Return [x, y] of the center of cell containing provided text 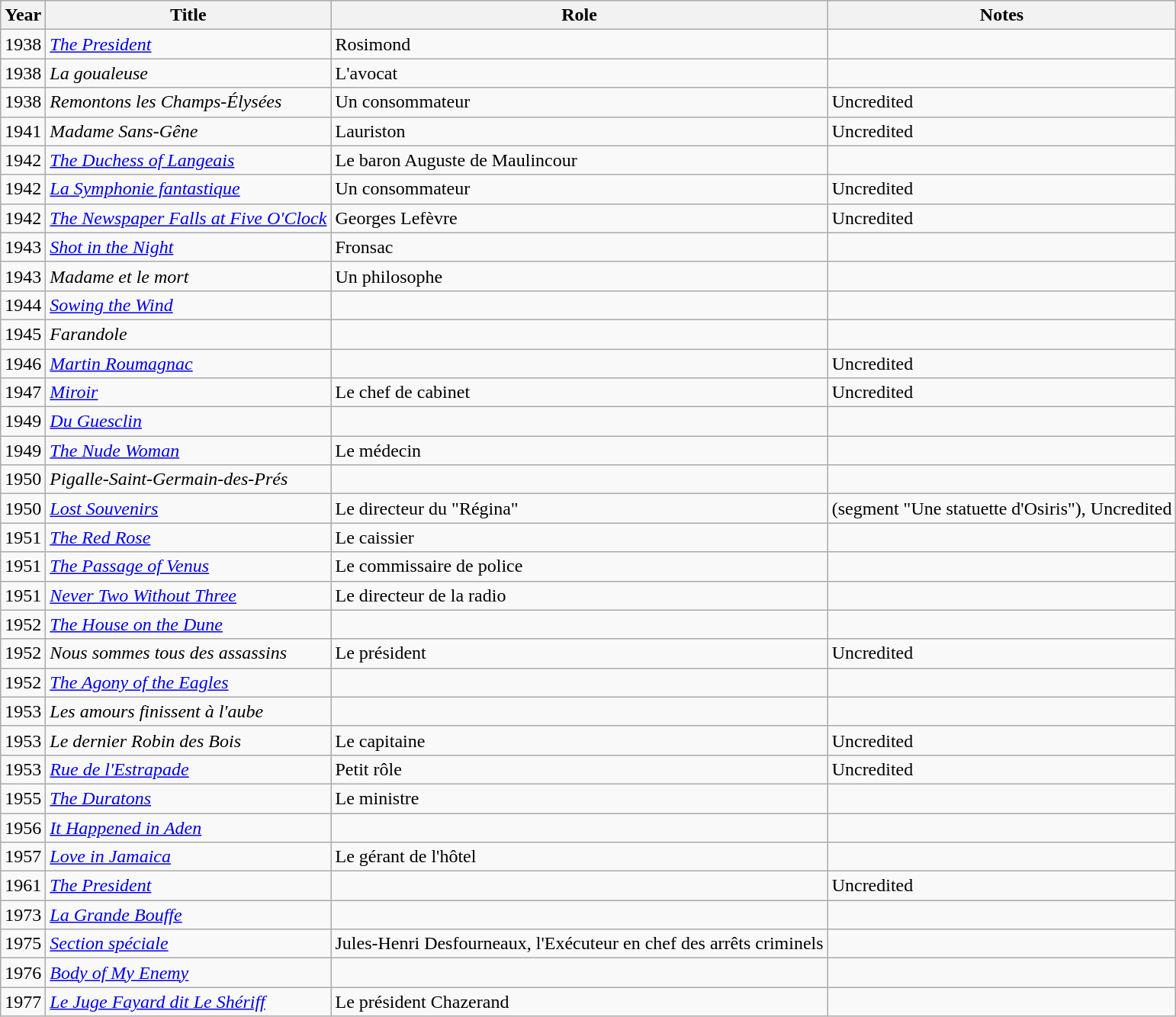
1961 [23, 886]
1975 [23, 944]
Le baron Auguste de Maulincour [580, 160]
Le chef de cabinet [580, 393]
Year [23, 15]
Fronsac [580, 247]
Le directeur du "Régina" [580, 508]
1941 [23, 131]
The Duchess of Langeais [188, 160]
The Newspaper Falls at Five O'Clock [188, 218]
Le directeur de la radio [580, 595]
Shot in the Night [188, 247]
The Red Rose [188, 537]
(segment "Une statuette d'Osiris"), Uncredited [1002, 508]
Madame et le mort [188, 276]
Body of My Enemy [188, 973]
Le médecin [580, 451]
1946 [23, 364]
Notes [1002, 15]
Le dernier Robin des Bois [188, 740]
The Agony of the Eagles [188, 682]
Petit rôle [580, 769]
1955 [23, 798]
Nous sommes tous des assassins [188, 653]
Pigalle-Saint-Germain-des-Prés [188, 480]
Le ministre [580, 798]
Title [188, 15]
L'avocat [580, 73]
La Grande Bouffe [188, 915]
Farandole [188, 334]
1977 [23, 1002]
Les amours finissent à l'aube [188, 711]
Martin Roumagnac [188, 364]
Le capitaine [580, 740]
Le Juge Fayard dit Le Shériff [188, 1002]
Le gérant de l'hôtel [580, 857]
The Passage of Venus [188, 566]
Rosimond [580, 44]
The House on the Dune [188, 624]
The Duratons [188, 798]
1944 [23, 305]
Georges Lefèvre [580, 218]
Rue de l'Estrapade [188, 769]
1945 [23, 334]
La goualeuse [188, 73]
1956 [23, 827]
Un philosophe [580, 276]
It Happened in Aden [188, 827]
Madame Sans-Gêne [188, 131]
1973 [23, 915]
La Symphonie fantastique [188, 189]
Jules-Henri Desfourneaux, l'Exécuteur en chef des arrêts criminels [580, 944]
Le président [580, 653]
Love in Jamaica [188, 857]
Sowing the Wind [188, 305]
The Nude Woman [188, 451]
Remontons les Champs-Élysées [188, 102]
1947 [23, 393]
Lauriston [580, 131]
Lost Souvenirs [188, 508]
Du Guesclin [188, 422]
1976 [23, 973]
Le président Chazerand [580, 1002]
Never Two Without Three [188, 595]
Section spéciale [188, 944]
1957 [23, 857]
Le commissaire de police [580, 566]
Role [580, 15]
Le caissier [580, 537]
Miroir [188, 393]
